Scan for the cell matching the given text and deliver its (X, Y) coordinate at center. 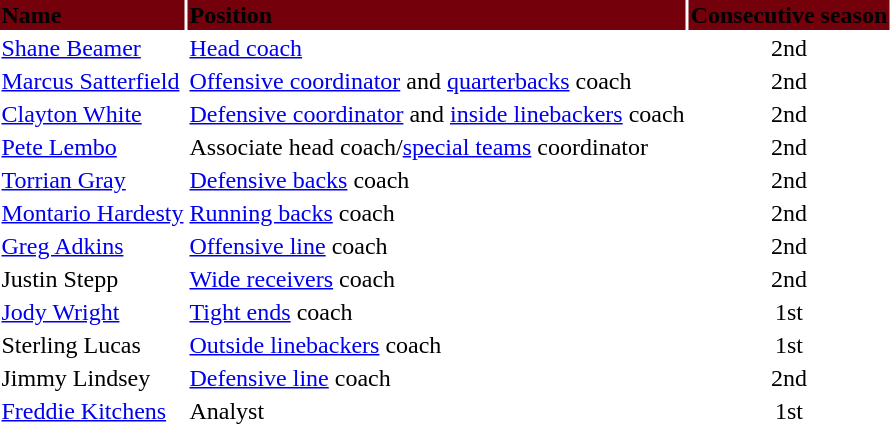
Associate head coach/special teams coordinator (437, 147)
Marcus Satterfield (92, 81)
Torrian Gray (92, 180)
Tight ends coach (437, 312)
Name (92, 15)
Shane Beamer (92, 48)
Defensive line coach (437, 378)
Defensive backs coach (437, 180)
Defensive coordinator and inside linebackers coach (437, 114)
Pete Lembo (92, 147)
Running backs coach (437, 213)
Offensive line coach (437, 246)
Sterling Lucas (92, 345)
Greg Adkins (92, 246)
Offensive coordinator and quarterbacks coach (437, 81)
Head coach (437, 48)
Montario Hardesty (92, 213)
Jody Wright (92, 312)
Position (437, 15)
Wide receivers coach (437, 279)
Outside linebackers coach (437, 345)
Clayton White (92, 114)
Consecutive season (789, 15)
Justin Stepp (92, 279)
Jimmy Lindsey (92, 378)
